Extract the [X, Y] coordinate from the center of the cell holding the provided text.  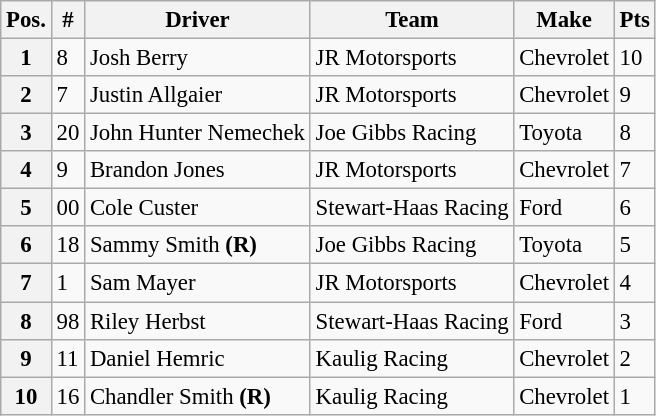
Sam Mayer [198, 283]
11 [68, 358]
Pts [634, 20]
Make [564, 20]
00 [68, 208]
# [68, 20]
Pos. [26, 20]
20 [68, 133]
Daniel Hemric [198, 358]
Justin Allgaier [198, 95]
Josh Berry [198, 58]
16 [68, 396]
Driver [198, 20]
18 [68, 245]
Cole Custer [198, 208]
Chandler Smith (R) [198, 396]
Brandon Jones [198, 170]
John Hunter Nemechek [198, 133]
Sammy Smith (R) [198, 245]
Team [412, 20]
98 [68, 321]
Riley Herbst [198, 321]
